Output the [x, y] coordinate of the center of the cell containing the given text.  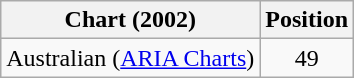
Australian (ARIA Charts) [130, 58]
49 [307, 58]
Chart (2002) [130, 20]
Position [307, 20]
